Return [x, y] of the center of cell containing provided text 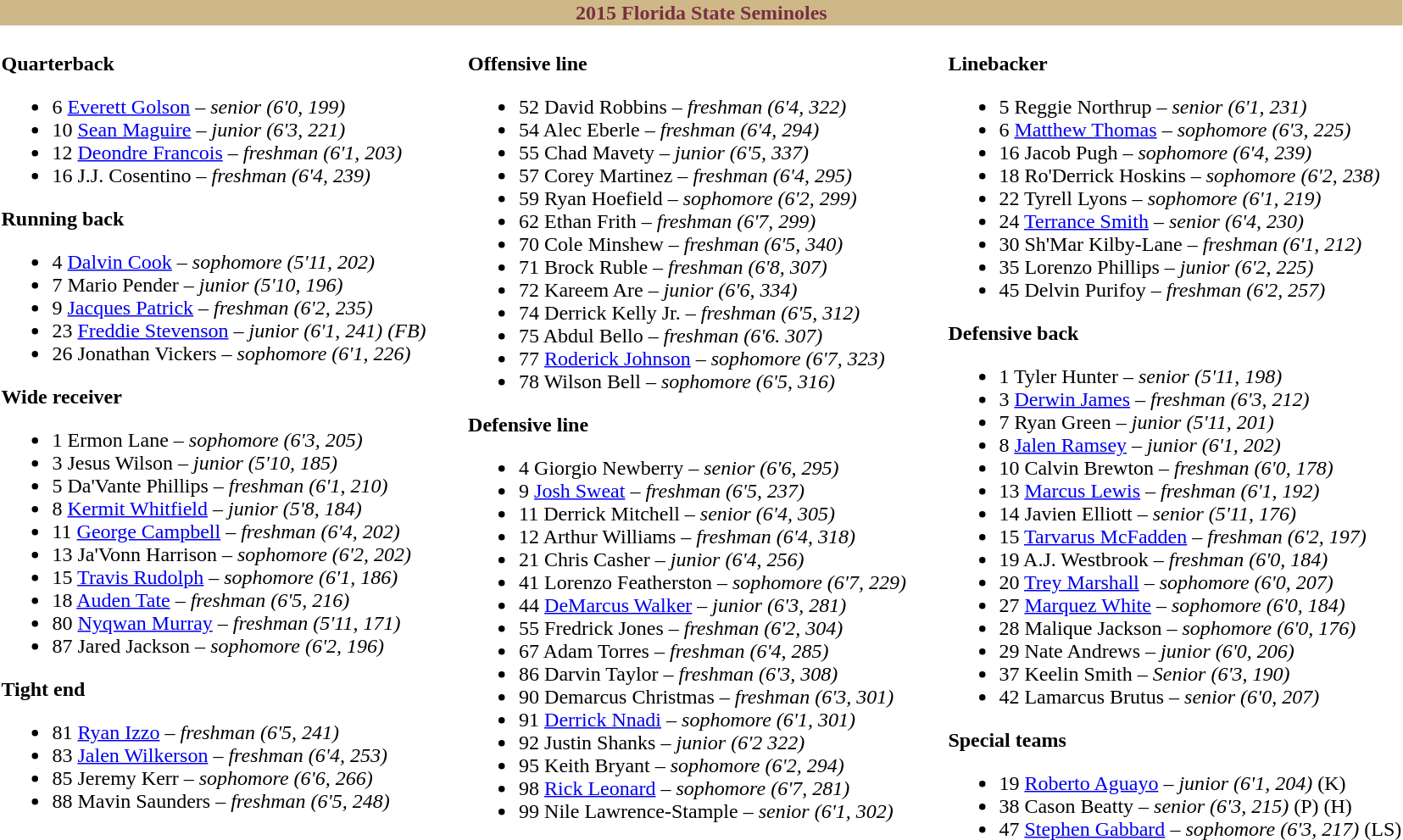
2015 Florida State Seminoles [702, 13]
